Locate the cell with the specified text and output its (X, Y) center coordinate. 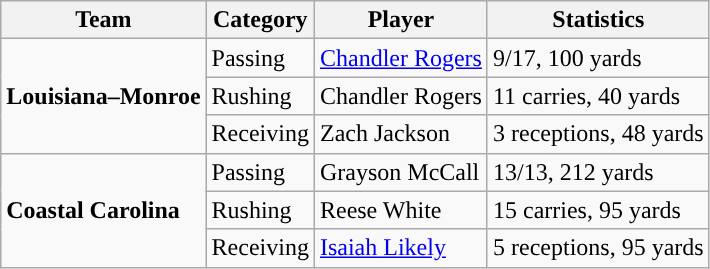
Coastal Carolina (104, 210)
Category (260, 20)
9/17, 100 yards (598, 58)
Reese White (400, 210)
Isaiah Likely (400, 248)
3 receptions, 48 yards (598, 134)
5 receptions, 95 yards (598, 248)
Grayson McCall (400, 172)
13/13, 212 yards (598, 172)
Team (104, 20)
11 carries, 40 yards (598, 96)
Player (400, 20)
Statistics (598, 20)
Louisiana–Monroe (104, 96)
Zach Jackson (400, 134)
15 carries, 95 yards (598, 210)
